Identify which cell holds the provided text, then report its (x, y) central coordinate. 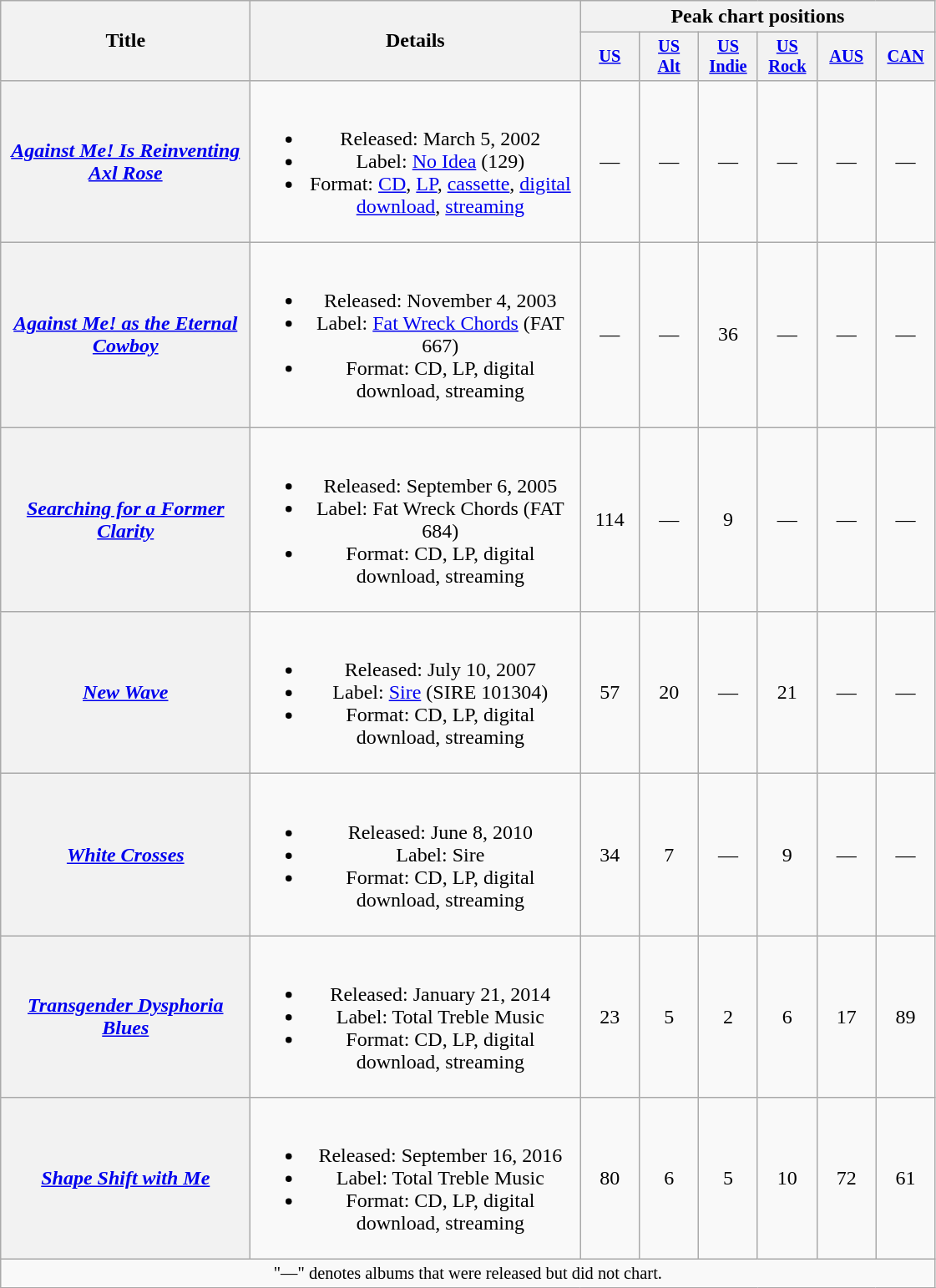
34 (610, 855)
Shape Shift with Me (125, 1179)
US (610, 57)
20 (670, 693)
21 (787, 693)
White Crosses (125, 855)
Released: September 6, 2005Label: Fat Wreck Chords (FAT 684)Format: CD, LP, digital download, streaming (416, 519)
61 (905, 1179)
Released: September 16, 2016Label: Total Treble MusicFormat: CD, LP, digital download, streaming (416, 1179)
"—" denotes albums that were released but did not chart. (468, 1274)
89 (905, 1017)
80 (610, 1179)
Against Me! Is Reinventing Axl Rose (125, 161)
57 (610, 693)
Against Me! as the Eternal Cowboy (125, 336)
114 (610, 519)
Peak chart positions (758, 17)
36 (728, 336)
72 (847, 1179)
Transgender Dysphoria Blues (125, 1017)
Released: March 5, 2002Label: No Idea (129)Format: CD, LP, cassette, digital download, streaming (416, 161)
Details (416, 41)
2 (728, 1017)
17 (847, 1017)
New Wave (125, 693)
USAlt (670, 57)
USRock (787, 57)
10 (787, 1179)
Released: November 4, 2003Label: Fat Wreck Chords (FAT 667)Format: CD, LP, digital download, streaming (416, 336)
CAN (905, 57)
Released: January 21, 2014Label: Total Treble MusicFormat: CD, LP, digital download, streaming (416, 1017)
Title (125, 41)
AUS (847, 57)
Released: July 10, 2007Label: Sire (SIRE 101304)Format: CD, LP, digital download, streaming (416, 693)
23 (610, 1017)
7 (670, 855)
Released: June 8, 2010Label: SireFormat: CD, LP, digital download, streaming (416, 855)
USIndie (728, 57)
Searching for a Former Clarity (125, 519)
